From the cell containing the given text, extract its center point as (x, y) coordinate. 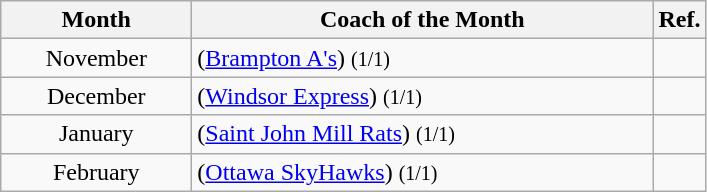
(Saint John Mill Rats) (1/1) (422, 134)
(Ottawa SkyHawks) (1/1) (422, 172)
Ref. (680, 20)
December (96, 96)
January (96, 134)
Coach of the Month (422, 20)
February (96, 172)
(Windsor Express) (1/1) (422, 96)
(Brampton A's) (1/1) (422, 58)
Month (96, 20)
November (96, 58)
